Output the [X, Y] coordinate of the center of the cell containing the given text.  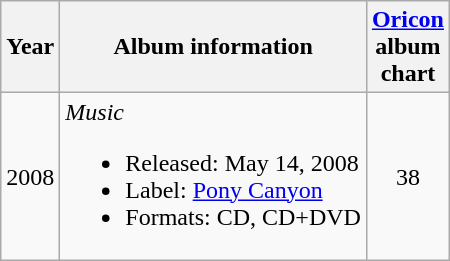
Album information [214, 47]
2008 [30, 176]
Oriconalbumchart [408, 47]
Year [30, 47]
MusicReleased: May 14, 2008Label: Pony CanyonFormats: CD, CD+DVD [214, 176]
38 [408, 176]
